Pinpoint the cell where the given text exists, returning its (x, y) midpoint coordinate. 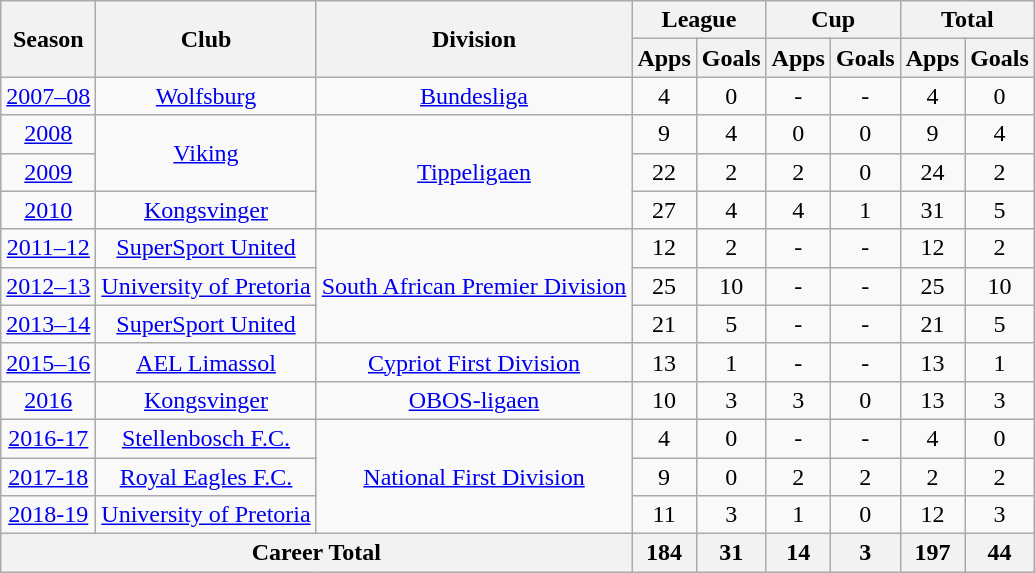
2013–14 (48, 324)
2009 (48, 172)
2016-17 (48, 438)
Total (967, 20)
Royal Eagles F.C. (206, 477)
Club (206, 39)
184 (664, 553)
Tippeligaen (474, 172)
Viking (206, 153)
2012–13 (48, 286)
2016 (48, 400)
Bundesliga (474, 96)
22 (664, 172)
44 (1000, 553)
24 (932, 172)
OBOS-ligaen (474, 400)
2015–16 (48, 362)
National First Division (474, 476)
Season (48, 39)
South African Premier Division (474, 286)
2017-18 (48, 477)
2011–12 (48, 248)
14 (798, 553)
Stellenbosch F.C. (206, 438)
Cup (833, 20)
AEL Limassol (206, 362)
2007–08 (48, 96)
27 (664, 210)
Cypriot First Division (474, 362)
2010 (48, 210)
11 (664, 515)
2018-19 (48, 515)
2008 (48, 134)
197 (932, 553)
Career Total (316, 553)
Division (474, 39)
Wolfsburg (206, 96)
League (699, 20)
